Return [X, Y] of the center of cell containing provided text 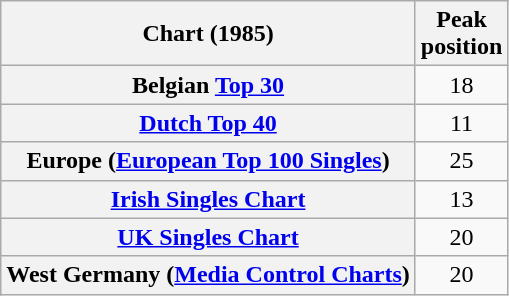
West Germany (Media Control Charts) [208, 275]
18 [461, 85]
Irish Singles Chart [208, 199]
UK Singles Chart [208, 237]
Dutch Top 40 [208, 123]
Belgian Top 30 [208, 85]
25 [461, 161]
Chart (1985) [208, 34]
11 [461, 123]
13 [461, 199]
Europe (European Top 100 Singles) [208, 161]
Peakposition [461, 34]
